Pinpoint the cell where the given text exists, returning its (X, Y) midpoint coordinate. 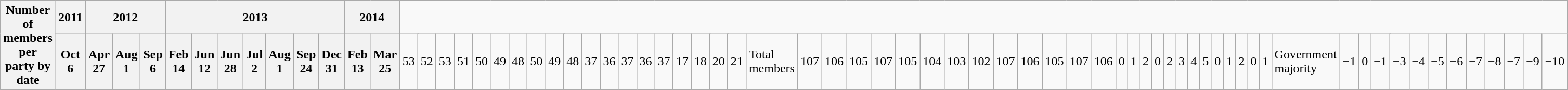
−3 (1399, 62)
Total members (772, 62)
Apr 27 (99, 62)
17 (682, 62)
51 (463, 62)
5 (1206, 62)
21 (736, 62)
Dec 31 (332, 62)
Feb 13 (358, 62)
2014 (372, 17)
Jun 28 (230, 62)
−6 (1456, 62)
Mar 25 (385, 62)
−8 (1495, 62)
104 (932, 62)
Sep 6 (153, 62)
Sep 24 (306, 62)
2012 (125, 17)
52 (426, 62)
2011 (70, 17)
103 (957, 62)
Feb 14 (178, 62)
18 (700, 62)
2013 (255, 17)
4 (1194, 62)
−4 (1419, 62)
−9 (1533, 62)
Jul 2 (255, 62)
Number of membersper party by date (28, 46)
Government majority (1305, 62)
Jun 12 (204, 62)
102 (981, 62)
Oct 6 (70, 62)
−5 (1437, 62)
20 (719, 62)
−10 (1555, 62)
3 (1182, 62)
